From the cell containing the given text, extract its center point as [X, Y] coordinate. 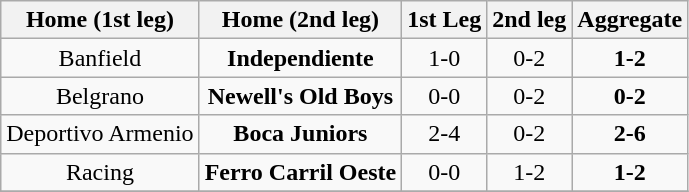
Belgrano [100, 96]
Ferro Carril Oeste [300, 172]
Home (2nd leg) [300, 20]
Boca Juniors [300, 134]
2nd leg [530, 20]
Newell's Old Boys [300, 96]
Banfield [100, 58]
1st Leg [444, 20]
2-4 [444, 134]
Independiente [300, 58]
2-6 [630, 134]
Home (1st leg) [100, 20]
Racing [100, 172]
1-0 [444, 58]
Deportivo Armenio [100, 134]
Aggregate [630, 20]
